Return (x, y) of the center of cell containing provided text 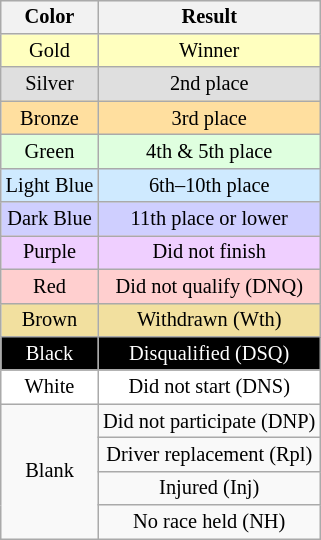
Winner (209, 51)
Light Blue (50, 185)
Injured (Inj) (209, 488)
4th & 5th place (209, 152)
Withdrawn (Wth) (209, 320)
Dark Blue (50, 219)
Gold (50, 51)
No race held (NH) (209, 522)
Brown (50, 320)
Silver (50, 84)
11th place or lower (209, 219)
Purple (50, 253)
White (50, 387)
Blank (50, 472)
Did not participate (DNP) (209, 421)
3rd place (209, 118)
Did not start (DNS) (209, 387)
Did not qualify (DNQ) (209, 286)
Color (50, 17)
Red (50, 286)
Result (209, 17)
Driver replacement (Rpl) (209, 455)
Green (50, 152)
6th–10th place (209, 185)
Bronze (50, 118)
Black (50, 354)
Disqualified (DSQ) (209, 354)
Did not finish (209, 253)
2nd place (209, 84)
